Return the (X, Y) coordinate for the center point of the cell that contains the specified text.  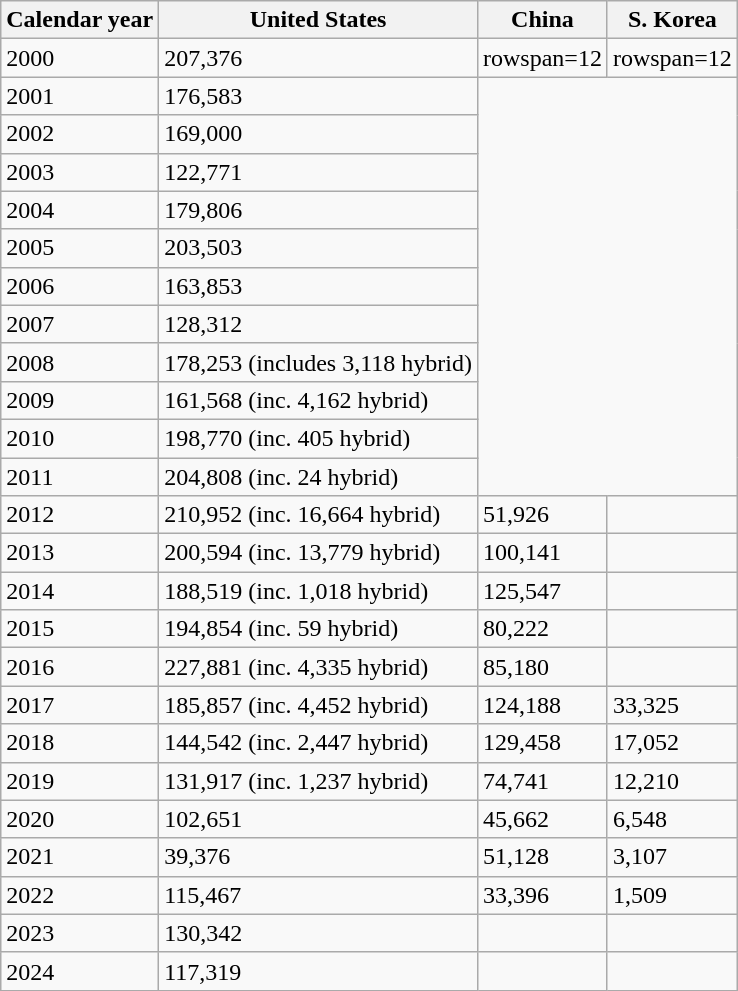
129,458 (542, 743)
2024 (80, 971)
176,583 (318, 96)
204,808 (inc. 24 hybrid) (318, 477)
2022 (80, 895)
115,467 (318, 895)
122,771 (318, 172)
2021 (80, 857)
1,509 (672, 895)
2013 (80, 553)
17,052 (672, 743)
S. Korea (672, 20)
227,881 (inc. 4,335 hybrid) (318, 667)
51,926 (542, 515)
74,741 (542, 781)
Calendar year (80, 20)
85,180 (542, 667)
2007 (80, 324)
2005 (80, 248)
203,503 (318, 248)
2012 (80, 515)
2001 (80, 96)
2000 (80, 58)
128,312 (318, 324)
2008 (80, 362)
2015 (80, 629)
178,253 (includes 3,118 hybrid) (318, 362)
188,519 (inc. 1,018 hybrid) (318, 591)
198,770 (inc. 405 hybrid) (318, 438)
185,857 (inc. 4,452 hybrid) (318, 705)
2011 (80, 477)
2003 (80, 172)
117,319 (318, 971)
130,342 (318, 933)
100,141 (542, 553)
2016 (80, 667)
45,662 (542, 819)
33,325 (672, 705)
2017 (80, 705)
194,854 (inc. 59 hybrid) (318, 629)
2009 (80, 400)
51,128 (542, 857)
161,568 (inc. 4,162 hybrid) (318, 400)
2010 (80, 438)
210,952 (inc. 16,664 hybrid) (318, 515)
80,222 (542, 629)
102,651 (318, 819)
2023 (80, 933)
207,376 (318, 58)
179,806 (318, 210)
2014 (80, 591)
2019 (80, 781)
200,594 (inc. 13,779 hybrid) (318, 553)
12,210 (672, 781)
124,188 (542, 705)
169,000 (318, 134)
2018 (80, 743)
131,917 (inc. 1,237 hybrid) (318, 781)
125,547 (542, 591)
United States (318, 20)
3,107 (672, 857)
163,853 (318, 286)
144,542 (inc. 2,447 hybrid) (318, 743)
6,548 (672, 819)
2006 (80, 286)
39,376 (318, 857)
33,396 (542, 895)
2002 (80, 134)
China (542, 20)
2004 (80, 210)
2020 (80, 819)
